For the text-containing cell, return its midpoint in (X, Y) coordinate format. 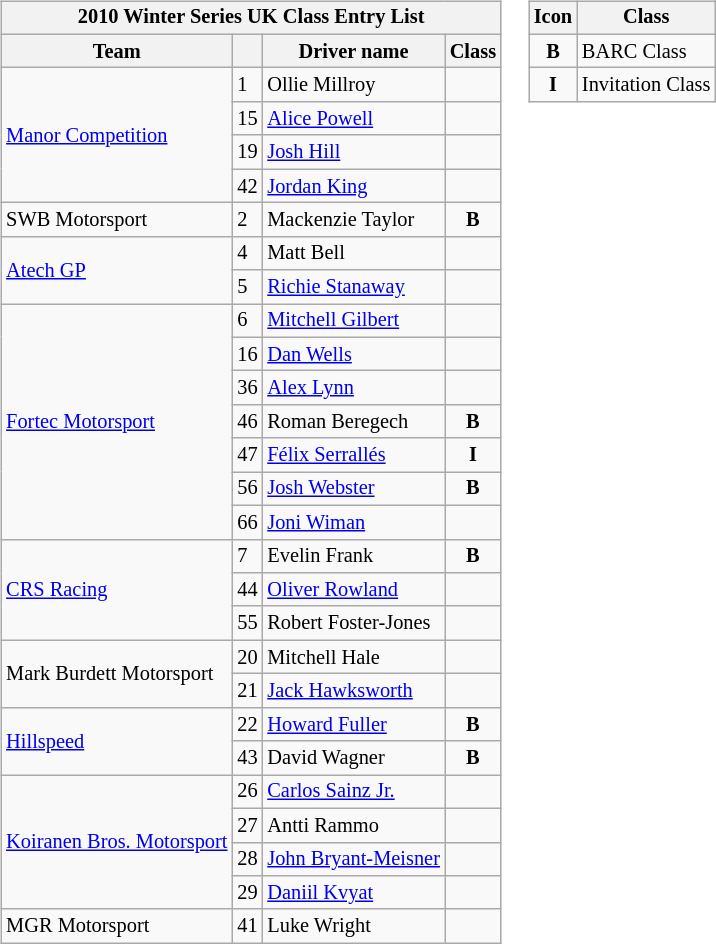
SWB Motorsport (116, 220)
BARC Class (646, 51)
4 (247, 253)
Mitchell Gilbert (353, 321)
John Bryant-Meisner (353, 859)
Manor Competition (116, 136)
Josh Webster (353, 489)
MGR Motorsport (116, 926)
47 (247, 455)
26 (247, 792)
20 (247, 657)
19 (247, 152)
Driver name (353, 51)
46 (247, 422)
66 (247, 522)
55 (247, 623)
Robert Foster-Jones (353, 623)
21 (247, 691)
7 (247, 556)
Roman Beregech (353, 422)
29 (247, 893)
Dan Wells (353, 354)
Evelin Frank (353, 556)
Howard Fuller (353, 724)
Jordan King (353, 186)
Jack Hawksworth (353, 691)
56 (247, 489)
2010 Winter Series UK Class Entry List (251, 18)
43 (247, 758)
5 (247, 287)
Atech GP (116, 270)
Alice Powell (353, 119)
Antti Rammo (353, 825)
Koiranen Bros. Motorsport (116, 842)
2 (247, 220)
Richie Stanaway (353, 287)
Carlos Sainz Jr. (353, 792)
Team (116, 51)
Ollie Millroy (353, 85)
Fortec Motorsport (116, 422)
Matt Bell (353, 253)
Invitation Class (646, 85)
27 (247, 825)
David Wagner (353, 758)
Mackenzie Taylor (353, 220)
Oliver Rowland (353, 590)
Alex Lynn (353, 388)
1 (247, 85)
36 (247, 388)
Hillspeed (116, 740)
CRS Racing (116, 590)
Josh Hill (353, 152)
28 (247, 859)
Luke Wright (353, 926)
Mitchell Hale (353, 657)
Daniil Kvyat (353, 893)
Joni Wiman (353, 522)
16 (247, 354)
44 (247, 590)
42 (247, 186)
Mark Burdett Motorsport (116, 674)
22 (247, 724)
Icon (553, 18)
41 (247, 926)
6 (247, 321)
15 (247, 119)
Félix Serrallés (353, 455)
